Provide the [x, y] coordinate of the cell's center where the given text is located.  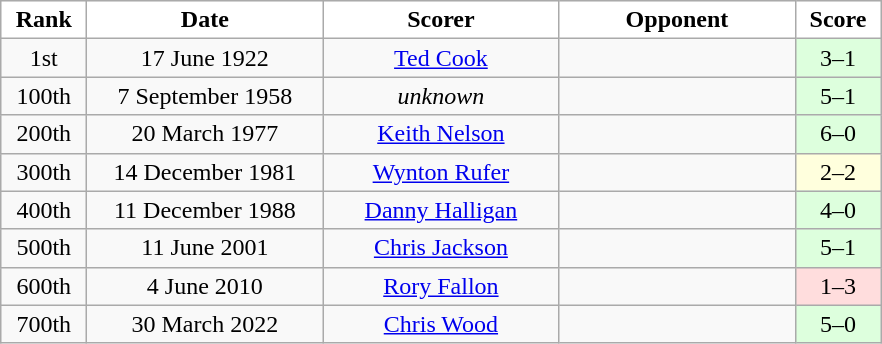
1–3 [838, 286]
4 June 2010 [205, 286]
2–2 [838, 172]
Wynton Rufer [441, 172]
600th [44, 286]
11 December 1988 [205, 210]
30 March 2022 [205, 324]
4–0 [838, 210]
300th [44, 172]
700th [44, 324]
17 June 1922 [205, 58]
unknown [441, 96]
5–0 [838, 324]
1st [44, 58]
Chris Wood [441, 324]
7 September 1958 [205, 96]
500th [44, 248]
14 December 1981 [205, 172]
Score [838, 20]
Ted Cook [441, 58]
Chris Jackson [441, 248]
Date [205, 20]
100th [44, 96]
20 March 1977 [205, 134]
400th [44, 210]
3–1 [838, 58]
Scorer [441, 20]
6–0 [838, 134]
Rank [44, 20]
11 June 2001 [205, 248]
Danny Halligan [441, 210]
Rory Fallon [441, 286]
200th [44, 134]
Opponent [677, 20]
Keith Nelson [441, 134]
